From the cell containing the given text, extract its center point as [X, Y] coordinate. 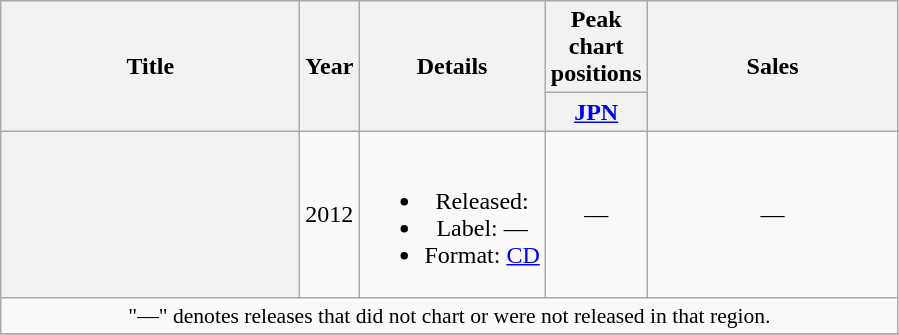
"—" denotes releases that did not chart or were not released in that region. [450, 316]
Peak chart positions [596, 47]
Sales [772, 66]
Year [330, 66]
Title [150, 66]
Released: Label: —Format: CD [452, 214]
Details [452, 66]
2012 [330, 214]
JPN [596, 112]
